Search for the cell housing the specified text and yield its (x, y) center coordinate. 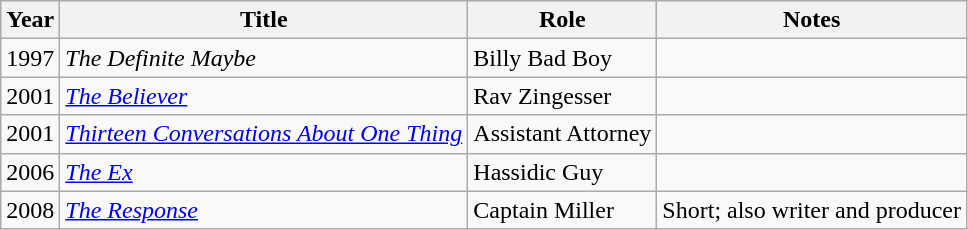
Billy Bad Boy (562, 58)
The Response (264, 210)
Thirteen Conversations About One Thing (264, 134)
Captain Miller (562, 210)
Role (562, 20)
The Definite Maybe (264, 58)
Year (30, 20)
Notes (812, 20)
2008 (30, 210)
The Believer (264, 96)
Title (264, 20)
Rav Zingesser (562, 96)
2006 (30, 172)
Short; also writer and producer (812, 210)
Hassidic Guy (562, 172)
Assistant Attorney (562, 134)
1997 (30, 58)
The Ex (264, 172)
